Extract the (X, Y) coordinate from the center of the cell holding the provided text.  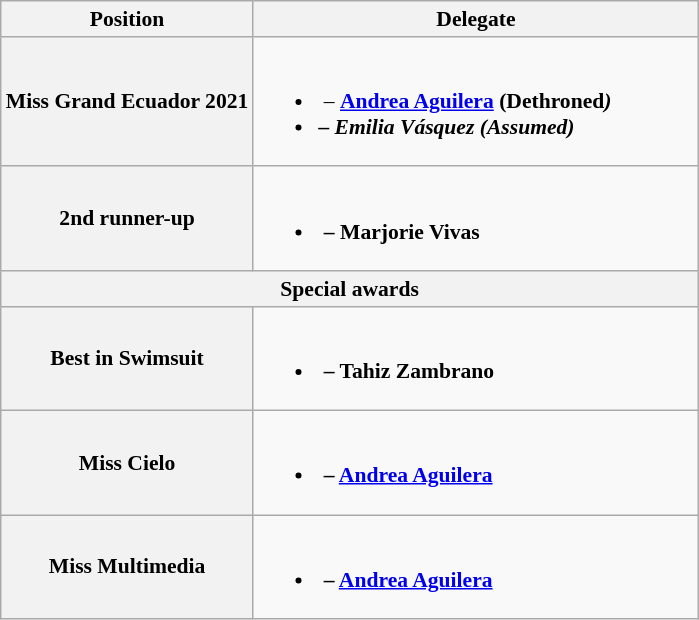
Special awards (350, 289)
Position (128, 19)
– Tahiz Zambrano (476, 358)
Miss Cielo (128, 463)
– Marjorie Vivas (476, 219)
Miss Multimedia (128, 567)
Miss Grand Ecuador 2021 (128, 102)
Best in Swimsuit (128, 358)
– Andrea Aguilera (Dethroned) – Emilia Vásquez (Assumed) (476, 102)
Delegate (476, 19)
2nd runner-up (128, 219)
